Provide the (X, Y) coordinate of the cell's center where the given text is located.  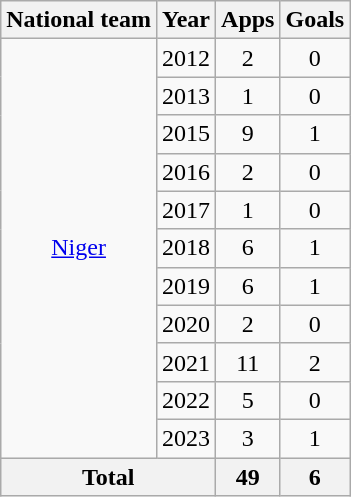
2017 (186, 210)
Apps (248, 20)
Year (186, 20)
Total (108, 477)
2016 (186, 172)
9 (248, 134)
Niger (79, 248)
2022 (186, 400)
2013 (186, 96)
49 (248, 477)
2015 (186, 134)
3 (248, 438)
5 (248, 400)
2012 (186, 58)
2021 (186, 362)
2018 (186, 248)
National team (79, 20)
2020 (186, 324)
Goals (315, 20)
11 (248, 362)
2023 (186, 438)
2019 (186, 286)
